Scan for the cell matching the given text and deliver its [x, y] coordinate at center. 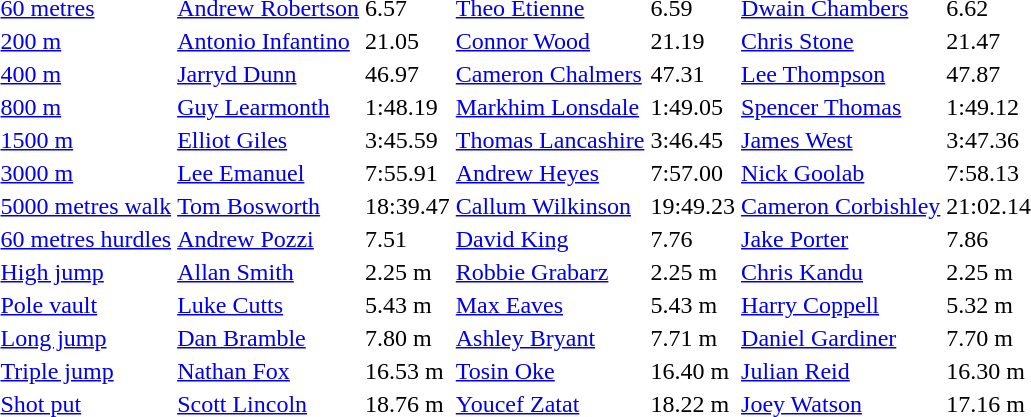
Lee Thompson [841, 74]
Elliot Giles [268, 140]
7.51 [408, 239]
7:57.00 [693, 173]
1:48.19 [408, 107]
Markhim Lonsdale [550, 107]
7.76 [693, 239]
Daniel Gardiner [841, 338]
21.05 [408, 41]
16.53 m [408, 371]
Lee Emanuel [268, 173]
Tosin Oke [550, 371]
Chris Kandu [841, 272]
7.80 m [408, 338]
Luke Cutts [268, 305]
David King [550, 239]
Antonio Infantino [268, 41]
7.71 m [693, 338]
1:49.05 [693, 107]
47.31 [693, 74]
Nick Goolab [841, 173]
21.19 [693, 41]
18:39.47 [408, 206]
7:55.91 [408, 173]
Thomas Lancashire [550, 140]
19:49.23 [693, 206]
46.97 [408, 74]
Max Eaves [550, 305]
3:46.45 [693, 140]
Robbie Grabarz [550, 272]
Dan Bramble [268, 338]
Cameron Chalmers [550, 74]
Jarryd Dunn [268, 74]
Cameron Corbishley [841, 206]
Andrew Pozzi [268, 239]
Callum Wilkinson [550, 206]
16.40 m [693, 371]
Allan Smith [268, 272]
Chris Stone [841, 41]
Harry Coppell [841, 305]
Connor Wood [550, 41]
Guy Learmonth [268, 107]
Jake Porter [841, 239]
Spencer Thomas [841, 107]
Nathan Fox [268, 371]
Andrew Heyes [550, 173]
Ashley Bryant [550, 338]
Tom Bosworth [268, 206]
Julian Reid [841, 371]
3:45.59 [408, 140]
James West [841, 140]
